For the text-containing cell, return its midpoint in (X, Y) coordinate format. 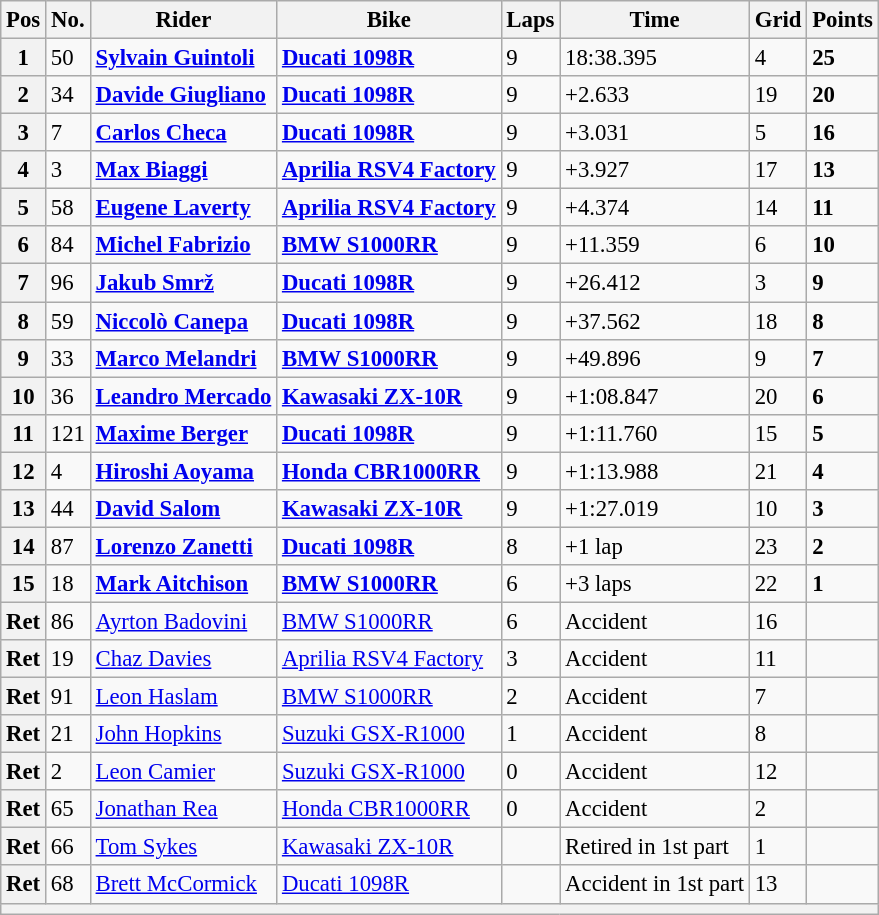
Chaz Davies (183, 659)
Grid (778, 20)
Marco Melandri (183, 358)
Rider (183, 20)
Sylvain Guintoli (183, 58)
65 (68, 809)
Ayrton Badovini (183, 621)
86 (68, 621)
Mark Aitchison (183, 584)
121 (68, 433)
John Hopkins (183, 734)
Pos (24, 20)
Points (842, 20)
+1:08.847 (655, 396)
Accident in 1st part (655, 885)
68 (68, 885)
+3 laps (655, 584)
Hiroshi Aoyama (183, 471)
+37.562 (655, 321)
+1 lap (655, 546)
Leon Haslam (183, 697)
96 (68, 283)
+11.359 (655, 245)
22 (778, 584)
+1:11.760 (655, 433)
Max Biaggi (183, 170)
Tom Sykes (183, 847)
Maxime Berger (183, 433)
+3.927 (655, 170)
Leandro Mercado (183, 396)
58 (68, 208)
+49.896 (655, 358)
59 (68, 321)
Bike (389, 20)
+4.374 (655, 208)
23 (778, 546)
Michel Fabrizio (183, 245)
David Salom (183, 509)
44 (68, 509)
91 (68, 697)
17 (778, 170)
33 (68, 358)
+26.412 (655, 283)
Time (655, 20)
50 (68, 58)
+2.633 (655, 95)
No. (68, 20)
+1:13.988 (655, 471)
36 (68, 396)
87 (68, 546)
18:38.395 (655, 58)
84 (68, 245)
Carlos Checa (183, 133)
66 (68, 847)
+1:27.019 (655, 509)
Lorenzo Zanetti (183, 546)
Niccolò Canepa (183, 321)
Retired in 1st part (655, 847)
25 (842, 58)
Laps (530, 20)
Brett McCormick (183, 885)
Jonathan Rea (183, 809)
34 (68, 95)
+3.031 (655, 133)
Jakub Smrž (183, 283)
Leon Camier (183, 772)
Davide Giugliano (183, 95)
Eugene Laverty (183, 208)
